Determine the (X, Y) coordinate at the center of the cell enclosing the given text.  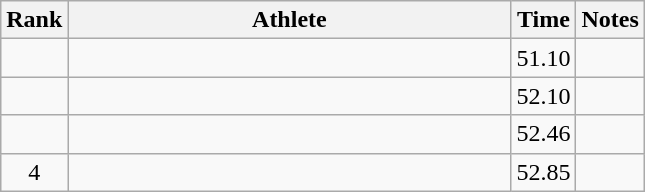
Rank (34, 20)
52.46 (544, 134)
52.10 (544, 96)
Notes (610, 20)
Athlete (290, 20)
4 (34, 172)
Time (544, 20)
51.10 (544, 58)
52.85 (544, 172)
